Find where the given text appears and provide that cell's center as (x, y) coordinate. 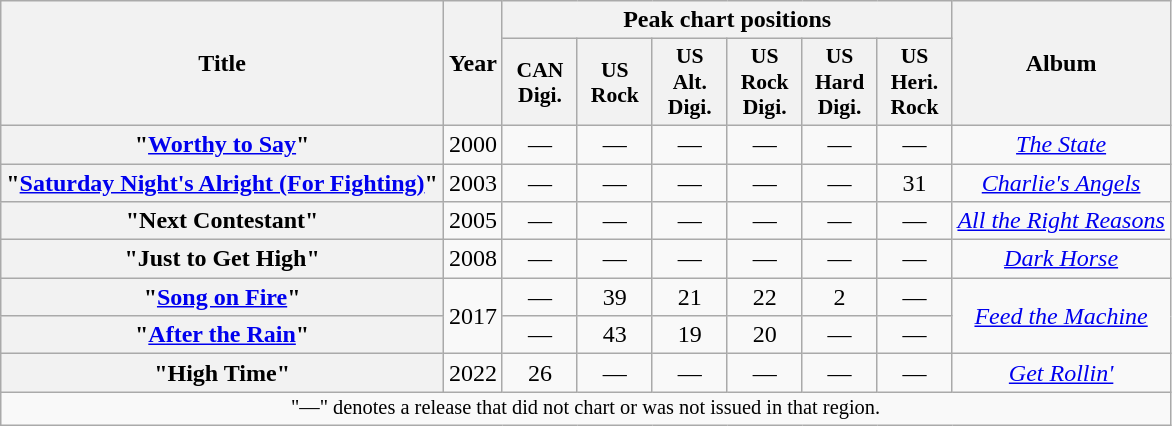
US Rock (614, 82)
Title (222, 64)
"Song on Fire" (222, 297)
2003 (472, 183)
USHeri.Rock (914, 82)
2005 (472, 221)
"—" denotes a release that did not chart or was not issued in that region. (586, 409)
19 (690, 335)
USAlt.Digi. (690, 82)
"High Time" (222, 373)
21 (690, 297)
The State (1061, 144)
26 (540, 373)
2 (840, 297)
Charlie's Angels (1061, 183)
"Saturday Night's Alright (For Fighting)" (222, 183)
"After the Rain" (222, 335)
CANDigi. (540, 82)
All the Right Reasons (1061, 221)
31 (914, 183)
2022 (472, 373)
2017 (472, 316)
20 (764, 335)
2000 (472, 144)
Peak chart positions (726, 20)
"Next Contestant" (222, 221)
Dark Horse (1061, 259)
"Worthy to Say" (222, 144)
Get Rollin' (1061, 373)
USHardDigi. (840, 82)
Year (472, 64)
39 (614, 297)
2008 (472, 259)
"Just to Get High" (222, 259)
Album (1061, 64)
43 (614, 335)
USRockDigi. (764, 82)
Feed the Machine (1061, 316)
22 (764, 297)
